Provide the (x, y) coordinate of the cell's center where the given text is located.  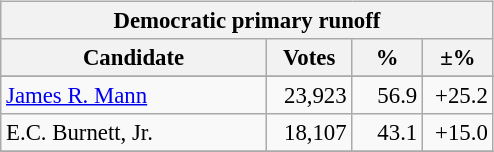
±% (458, 58)
23,923 (309, 96)
56.9 (388, 96)
E.C. Burnett, Jr. (134, 133)
Candidate (134, 58)
James R. Mann (134, 96)
+25.2 (458, 96)
43.1 (388, 133)
% (388, 58)
18,107 (309, 133)
+15.0 (458, 133)
Votes (309, 58)
Democratic primary runoff (247, 21)
